Capture the cell that displays the provided text and extract its [X, Y] central coordinate. 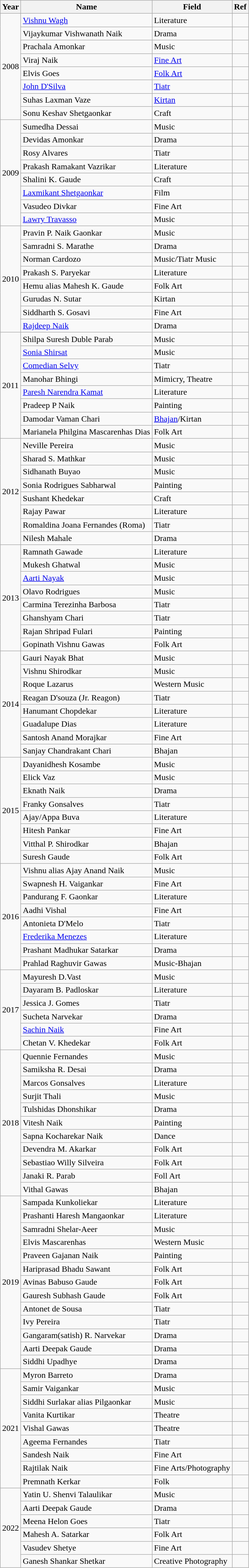
2016 [10, 917]
2017 [10, 1010]
Gauresh Subhash Gaude [87, 1295]
2014 [10, 704]
Sumedha Dessai [87, 126]
Samiksha R. Desai [87, 1070]
2018 [10, 1123]
Franky Gonsalves [87, 804]
Sebastiao Willy Silveira [87, 1162]
Sachin Naik [87, 1030]
Hariprasad Bhadu Sawant [87, 1269]
2013 [10, 598]
Rajdeep Naik [87, 326]
Samir Vaigankar [87, 1388]
2011 [10, 385]
Vijaykumar Vishwanath Naik [87, 34]
Devendra M. Akarkar [87, 1149]
Prahlad Raghuvir Gawas [87, 963]
Suresh Gaude [87, 857]
Hanumant Chopdekar [87, 711]
Foll Art [192, 1176]
Eknath Naik [87, 790]
Guadalupe Dias [87, 724]
Sidhanath Buyao [87, 472]
Mukesh Ghatwal [87, 565]
Ref [240, 7]
Marcos Gonsalves [87, 1083]
Vishal Gawas [87, 1428]
2009 [10, 173]
Mayuresh D.Vast [87, 976]
2010 [10, 279]
Elvis Goes [87, 73]
Nilesh Mahale [87, 538]
Frederika Menezes [87, 937]
Antonieta D'Melo [87, 923]
Yatin U. Shenvi Talaulikar [87, 1495]
Myron Barreto [87, 1375]
Sonu Keshav Shetgaonkar [87, 113]
Praveen Gajanan Naik [87, 1256]
Viraj Naik [87, 60]
Vishnu Wagh [87, 20]
Pravin P. Naik Gaonkar [87, 233]
Vishnu Shirodkar [87, 671]
Shalini K. Gaude [87, 180]
Paresh Narendra Kamat [87, 392]
Ageema Fernandes [87, 1442]
Carmina Terezinha Barbosa [87, 605]
Samradni Shelar-Aeer [87, 1229]
Aarti Nayak [87, 578]
Devidas Amonkar [87, 140]
Ajay/Appa Buva [87, 817]
Samradni S. Marathe [87, 246]
Vasudeo Divkar [87, 206]
Sanjay Chandrakant Chari [87, 751]
Manohar Bhingi [87, 379]
Avinas Babuso Gaude [87, 1282]
Gopinath Vishnu Gawas [87, 645]
Folk [192, 1481]
Mahesh A. Satarkar [87, 1534]
2012 [10, 492]
Santosh Anand Morajkar [87, 737]
Field [192, 7]
Ivy Pereira [87, 1322]
Swapnesh H. Vaigankar [87, 884]
Roque Lazarus [87, 684]
Prashant Madhukar Satarkar [87, 950]
Gauri Nayak Bhat [87, 658]
Chetan V. Khedekar [87, 1043]
Siddhi Upadhye [87, 1362]
Norman Cardozo [87, 259]
Fine Arts/Photography [192, 1468]
Sapna Kocharekar Naik [87, 1136]
2015 [10, 810]
Shilpa Suresh Duble Parab [87, 339]
Sampada Kunkoliekar [87, 1202]
Music-Bhajan [192, 963]
Sushant Khedekar [87, 498]
Ramnath Gawade [87, 551]
Rajay Pawar [87, 512]
Dance [192, 1136]
Meena Helon Goes [87, 1521]
Tulshidas Dhonshikar [87, 1109]
John D'Silva [87, 87]
Vanita Kurtikar [87, 1415]
Hitesh Pankar [87, 831]
Vithal Gawas [87, 1189]
Sucheta Narvekar [87, 1017]
Mimicry, Theatre [192, 379]
Suhas Laxman Vaze [87, 100]
Pradeep P Naik [87, 406]
Sonia Rodrigues Sabharwal [87, 485]
Name [87, 7]
Siddhi Surlakar alias Pilgaonkar [87, 1402]
Laxmikant Shetgaonkar [87, 193]
Music/Tiatr Music [192, 259]
Sonia Shirsat [87, 352]
Pandurang F. Gaonkar [87, 897]
Neville Pereira [87, 445]
Reagan D'souza (Jr. Reagon) [87, 698]
Ghanshyam Chari [87, 618]
Rosy Alvares [87, 153]
Janaki R. Parab [87, 1176]
Sandesh Naik [87, 1455]
Vitthal P. Shirodkar [87, 844]
Bhajan/Kirtan [192, 419]
Premnath Kerkar [87, 1481]
2021 [10, 1428]
Film [192, 193]
Year [10, 7]
Vasudev Shetye [87, 1548]
Prakash Ramakant Vazrikar [87, 166]
Rajan Shripad Fulari [87, 631]
2022 [10, 1528]
Ganesh Shankar Shetkar [87, 1561]
2008 [10, 67]
Dayaram B. Padloskar [87, 990]
Marianela Philgina Mascarenhas Dias [87, 432]
Siddharth S. Gosavi [87, 312]
Jessica J. Gomes [87, 1003]
Elvis Mascarenhas [87, 1242]
Antonet de Sousa [87, 1309]
Sharad S. Mathkar [87, 459]
Rajtilak Naik [87, 1468]
Romaldina Joana Fernandes (Roma) [87, 525]
Olavo Rodrigues [87, 592]
Gurudas N. Sutar [87, 299]
Creative Photography [192, 1561]
Vishnu alias Ajay Anand Naik [87, 870]
Surjit Thali [87, 1096]
Elick Vaz [87, 777]
Vitesh Naik [87, 1123]
Prashanti Haresh Mangaonkar [87, 1216]
Aadhi Vishal [87, 910]
Lawry Travasso [87, 220]
Damodar Vaman Chari [87, 419]
Hemu alias Mahesh K. Gaude [87, 286]
Gangaram(satish) R. Narvekar [87, 1335]
Prakash S. Paryekar [87, 273]
Dayanidhesh Kosambe [87, 764]
2019 [10, 1282]
Quennie Fernandes [87, 1056]
Comedian Selvy [87, 365]
Prachala Amonkar [87, 47]
